Provide the (X, Y) coordinate of the cell's center where the given text is located.  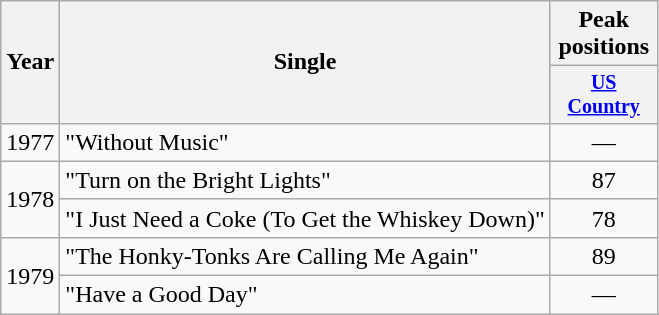
USCountry (604, 94)
Year (30, 62)
Peak positions (604, 34)
"The Honky-Tonks Are Calling Me Again" (305, 256)
1979 (30, 275)
Single (305, 62)
78 (604, 218)
"Without Music" (305, 142)
"Have a Good Day" (305, 295)
89 (604, 256)
87 (604, 180)
"I Just Need a Coke (To Get the Whiskey Down)" (305, 218)
1978 (30, 199)
1977 (30, 142)
"Turn on the Bright Lights" (305, 180)
